Scan for the cell matching the given text and deliver its [x, y] coordinate at center. 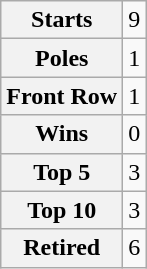
0 [134, 134]
9 [134, 20]
Top 5 [62, 172]
Retired [62, 248]
Top 10 [62, 210]
6 [134, 248]
Front Row [62, 96]
Starts [62, 20]
Wins [62, 134]
Poles [62, 58]
